For the text-containing cell, return its midpoint in (X, Y) coordinate format. 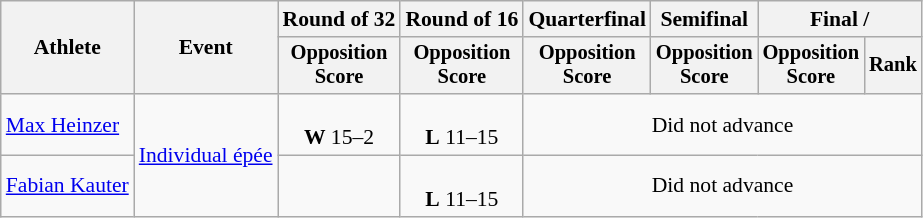
Athlete (68, 48)
Max Heinzer (68, 124)
Individual épée (206, 155)
Rank (893, 66)
Event (206, 48)
Round of 16 (462, 19)
Final / (840, 19)
Fabian Kauter (68, 186)
W 15–2 (340, 124)
Semifinal (704, 19)
Quarterfinal (587, 19)
Round of 32 (340, 19)
